Find where the given text appears and provide that cell's center as (x, y) coordinate. 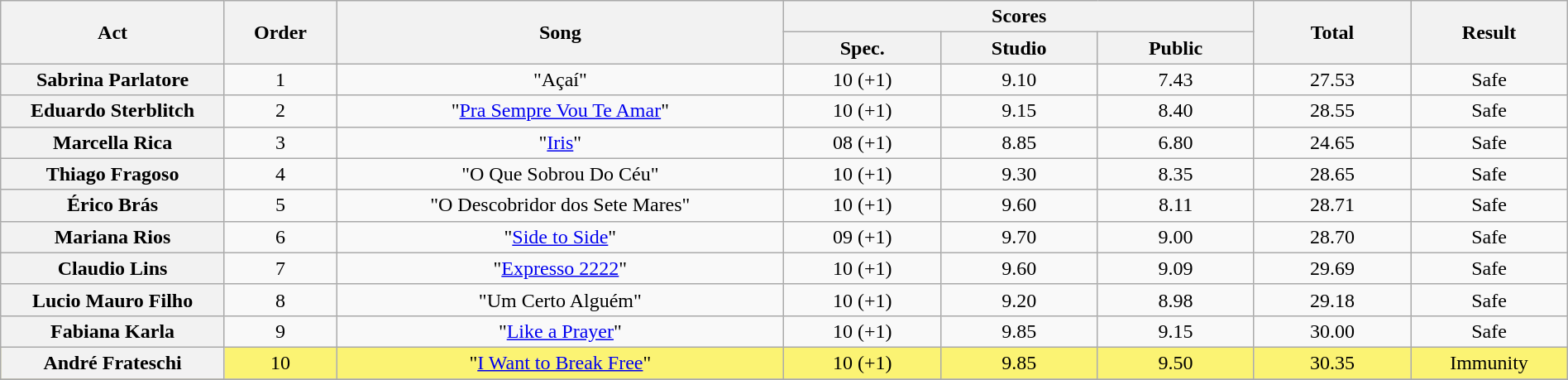
7 (280, 268)
9.00 (1176, 237)
Total (1331, 32)
1 (280, 79)
"Iris" (561, 142)
8.40 (1176, 111)
8.85 (1019, 142)
Song (561, 32)
28.55 (1331, 111)
29.18 (1331, 300)
28.71 (1331, 205)
Marcella Rica (112, 142)
9.09 (1176, 268)
9.70 (1019, 237)
"Pra Sempre Vou Te Amar" (561, 111)
Thiago Fragoso (112, 174)
3 (280, 142)
30.00 (1331, 331)
Spec. (862, 48)
9.30 (1019, 174)
Studio (1019, 48)
24.65 (1331, 142)
8 (280, 300)
"I Want to Break Free" (561, 363)
8.35 (1176, 174)
6.80 (1176, 142)
4 (280, 174)
28.65 (1331, 174)
"Like a Prayer" (561, 331)
Lucio Mauro Filho (112, 300)
Fabiana Karla (112, 331)
André Frateschi (112, 363)
Public (1176, 48)
"O Descobridor dos Sete Mares" (561, 205)
8.98 (1176, 300)
7.43 (1176, 79)
Eduardo Sterblitch (112, 111)
"O Que Sobrou Do Céu" (561, 174)
8.11 (1176, 205)
Mariana Rios (112, 237)
Result (1489, 32)
Order (280, 32)
27.53 (1331, 79)
30.35 (1331, 363)
"Açaí" (561, 79)
5 (280, 205)
9 (280, 331)
28.70 (1331, 237)
Act (112, 32)
Sabrina Parlatore (112, 79)
Immunity (1489, 363)
2 (280, 111)
"Side to Side" (561, 237)
9.10 (1019, 79)
9.50 (1176, 363)
29.69 (1331, 268)
Érico Brás (112, 205)
08 (+1) (862, 142)
Claudio Lins (112, 268)
6 (280, 237)
Scores (1019, 17)
"Um Certo Alguém" (561, 300)
09 (+1) (862, 237)
10 (280, 363)
9.20 (1019, 300)
"Expresso 2222" (561, 268)
